Return (X, Y) of the center of cell containing provided text 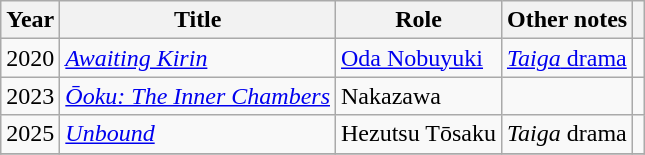
Ōoku: The Inner Chambers (198, 96)
Oda Nobuyuki (419, 58)
2020 (30, 58)
2023 (30, 96)
2025 (30, 134)
Role (419, 20)
Awaiting Kirin (198, 58)
Title (198, 20)
Nakazawa (419, 96)
Hezutsu Tōsaku (419, 134)
Year (30, 20)
Unbound (198, 134)
Other notes (566, 20)
